Identify which cell holds the provided text, then report its (x, y) central coordinate. 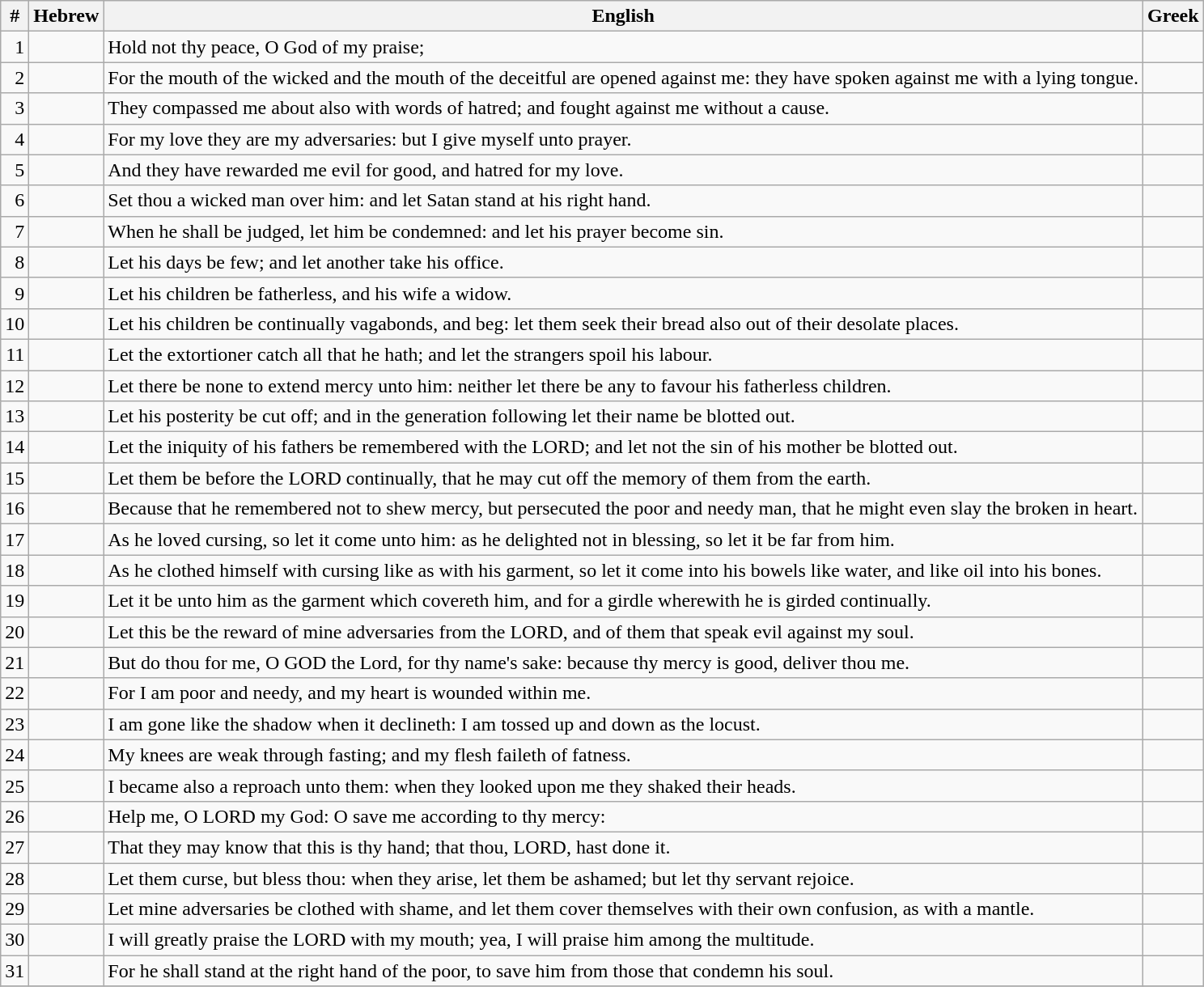
Let there be none to extend mercy unto him: neither let there be any to favour his fatherless children. (623, 386)
Let his days be few; and let another take his office. (623, 262)
English (623, 16)
Let the extortioner catch all that he hath; and let the strangers spoil his labour. (623, 354)
13 (15, 417)
Let mine adversaries be clothed with shame, and let them cover themselves with their own confusion, as with a mantle. (623, 909)
26 (15, 816)
11 (15, 354)
30 (15, 940)
For the mouth of the wicked and the mouth of the deceitful are opened against me: they have spoken against me with a lying tongue. (623, 78)
22 (15, 693)
For I am poor and needy, and my heart is wounded within me. (623, 693)
Greek (1173, 16)
Let his posterity be cut off; and in the generation following let their name be blotted out. (623, 417)
As he loved cursing, so let it come unto him: as he delighted not in blessing, so let it be far from him. (623, 540)
10 (15, 324)
31 (15, 971)
Let them curse, but bless thou: when they arise, let them be ashamed; but let thy servant rejoice. (623, 878)
2 (15, 78)
Let the iniquity of his fathers be remembered with the LORD; and let not the sin of his mother be blotted out. (623, 447)
As he clothed himself with cursing like as with his garment, so let it come into his bowels like water, and like oil into his bones. (623, 570)
Let his children be fatherless, and his wife a widow. (623, 293)
12 (15, 386)
1 (15, 47)
18 (15, 570)
4 (15, 139)
I will greatly praise the LORD with my mouth; yea, I will praise him among the multitude. (623, 940)
When he shall be judged, let him be condemned: and let his prayer become sin. (623, 231)
Help me, O LORD my God: O save me according to thy mercy: (623, 816)
3 (15, 108)
27 (15, 847)
They compassed me about also with words of hatred; and fought against me without a cause. (623, 108)
21 (15, 663)
29 (15, 909)
Set thou a wicked man over him: and let Satan stand at his right hand. (623, 201)
For my love they are my adversaries: but I give myself unto prayer. (623, 139)
Let them be before the LORD continually, that he may cut off the memory of them from the earth. (623, 478)
That they may know that this is thy hand; that thou, LORD, hast done it. (623, 847)
20 (15, 632)
Let his children be continually vagabonds, and beg: let them seek their bread also out of their desolate places. (623, 324)
Let this be the reward of mine adversaries from the LORD, and of them that speak evil against my soul. (623, 632)
5 (15, 170)
7 (15, 231)
28 (15, 878)
Hold not thy peace, O God of my praise; (623, 47)
16 (15, 509)
Hebrew (66, 16)
8 (15, 262)
17 (15, 540)
# (15, 16)
And they have rewarded me evil for good, and hatred for my love. (623, 170)
23 (15, 724)
My knees are weak through fasting; and my flesh faileth of fatness. (623, 755)
9 (15, 293)
24 (15, 755)
Let it be unto him as the garment which covereth him, and for a girdle wherewith he is girded continually. (623, 601)
15 (15, 478)
6 (15, 201)
Because that he remembered not to shew mercy, but persecuted the poor and needy man, that he might even slay the broken in heart. (623, 509)
For he shall stand at the right hand of the poor, to save him from those that condemn his soul. (623, 971)
But do thou for me, O GOD the Lord, for thy name's sake: because thy mercy is good, deliver thou me. (623, 663)
25 (15, 786)
I became also a reproach unto them: when they looked upon me they shaked their heads. (623, 786)
14 (15, 447)
I am gone like the shadow when it declineth: I am tossed up and down as the locust. (623, 724)
19 (15, 601)
